Determine the (x, y) coordinate at the center of the cell enclosing the given text.  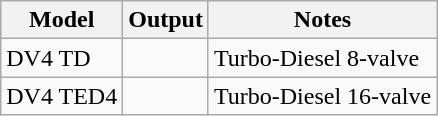
Turbo-Diesel 16-valve (322, 96)
DV4 TED4 (62, 96)
Turbo-Diesel 8-valve (322, 58)
Notes (322, 20)
DV4 TD (62, 58)
Model (62, 20)
Output (166, 20)
